Search for the cell housing the specified text and yield its [x, y] center coordinate. 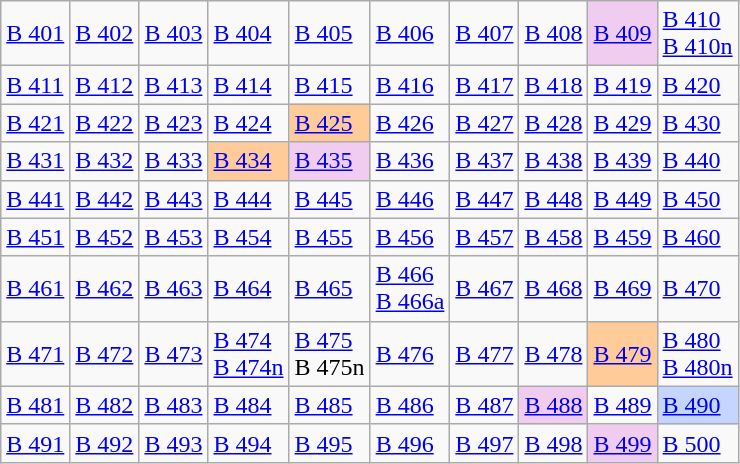
B 425 [330, 123]
B 463 [174, 288]
B 429 [622, 123]
B 443 [174, 199]
B 457 [484, 237]
B 461 [36, 288]
B 419 [622, 85]
B 489 [622, 405]
B 452 [104, 237]
B 410B 410n [698, 34]
B 478 [554, 354]
B 423 [174, 123]
B 465 [330, 288]
B 414 [248, 85]
B 420 [698, 85]
B 462 [104, 288]
B 442 [104, 199]
B 482 [104, 405]
B 481 [36, 405]
B 417 [484, 85]
B 402 [104, 34]
B 403 [174, 34]
B 437 [484, 161]
B 485 [330, 405]
B 492 [104, 443]
B 416 [410, 85]
B 450 [698, 199]
B 405 [330, 34]
B 493 [174, 443]
B 413 [174, 85]
B 473 [174, 354]
B 476 [410, 354]
B 455 [330, 237]
B 415 [330, 85]
B 409 [622, 34]
B 446 [410, 199]
B 491 [36, 443]
B 445 [330, 199]
B 441 [36, 199]
B 440 [698, 161]
B 474B 474n [248, 354]
B 435 [330, 161]
B 456 [410, 237]
B 451 [36, 237]
B 430 [698, 123]
B 428 [554, 123]
B 475B 475n [330, 354]
B 464 [248, 288]
B 438 [554, 161]
B 458 [554, 237]
B 472 [104, 354]
B 432 [104, 161]
B 406 [410, 34]
B 426 [410, 123]
B 459 [622, 237]
B 401 [36, 34]
B 470 [698, 288]
B 418 [554, 85]
B 486 [410, 405]
B 421 [36, 123]
B 496 [410, 443]
B 453 [174, 237]
B 436 [410, 161]
B 467 [484, 288]
B 448 [554, 199]
B 497 [484, 443]
B 483 [174, 405]
B 433 [174, 161]
B 412 [104, 85]
B 447 [484, 199]
B 422 [104, 123]
B 477 [484, 354]
B 484 [248, 405]
B 487 [484, 405]
B 480B 480n [698, 354]
B 460 [698, 237]
B 490 [698, 405]
B 471 [36, 354]
B 494 [248, 443]
B 408 [554, 34]
B 479 [622, 354]
B 466B 466a [410, 288]
B 407 [484, 34]
B 495 [330, 443]
B 431 [36, 161]
B 488 [554, 405]
B 498 [554, 443]
B 454 [248, 237]
B 449 [622, 199]
B 469 [622, 288]
B 404 [248, 34]
B 424 [248, 123]
B 468 [554, 288]
B 444 [248, 199]
B 411 [36, 85]
B 427 [484, 123]
B 500 [698, 443]
B 439 [622, 161]
B 434 [248, 161]
B 499 [622, 443]
